Return the [X, Y] coordinate for the center point of the cell that contains the specified text.  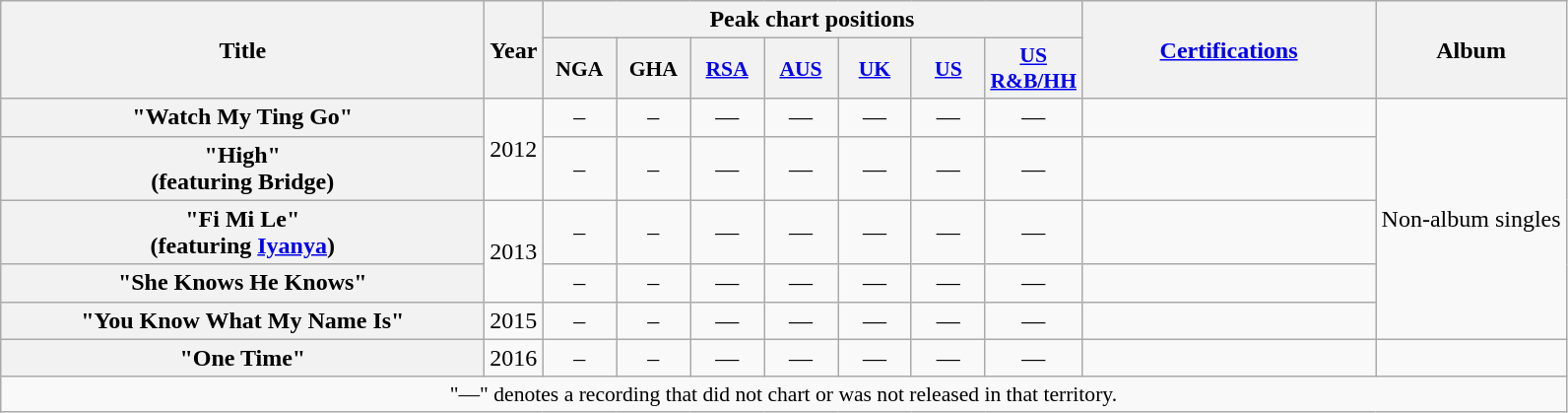
UK [875, 69]
USR&B/HH [1033, 69]
AUS [802, 69]
Peak chart positions [812, 20]
Title [242, 49]
"She Knows He Knows" [242, 283]
NGA [579, 69]
"You Know What My Name Is" [242, 320]
2016 [514, 358]
US [947, 69]
"Fi Mi Le"(featuring Iyanya) [242, 233]
Non-album singles [1471, 219]
2012 [514, 150]
Album [1471, 49]
"High"(featuring Bridge) [242, 168]
"One Time" [242, 358]
"—" denotes a recording that did not chart or was not released in that territory. [784, 394]
"Watch My Ting Go" [242, 117]
2015 [514, 320]
Certifications [1229, 49]
2013 [514, 250]
RSA [727, 69]
GHA [654, 69]
Year [514, 49]
